Determine the (X, Y) coordinate at the center of the cell enclosing the given text.  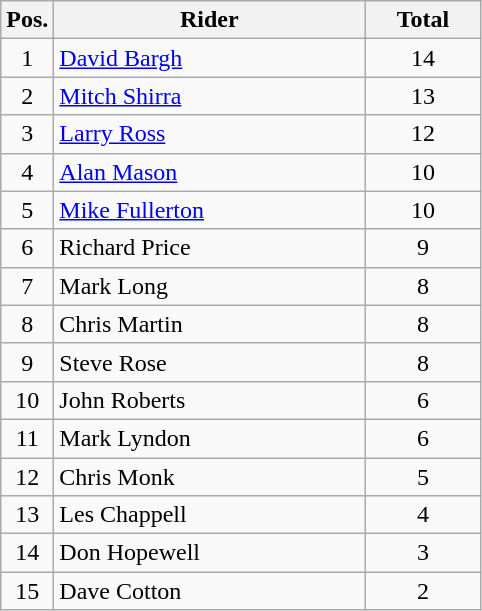
Dave Cotton (210, 591)
1 (28, 58)
Don Hopewell (210, 553)
Chris Monk (210, 477)
7 (28, 286)
Mark Lyndon (210, 438)
15 (28, 591)
Rider (210, 20)
Total (423, 20)
Steve Rose (210, 362)
Richard Price (210, 248)
Mitch Shirra (210, 96)
Mark Long (210, 286)
John Roberts (210, 400)
Mike Fullerton (210, 210)
Alan Mason (210, 172)
11 (28, 438)
David Bargh (210, 58)
Larry Ross (210, 134)
Les Chappell (210, 515)
Pos. (28, 20)
Chris Martin (210, 324)
